Provide the [x, y] coordinate of the cell's center where the given text is located.  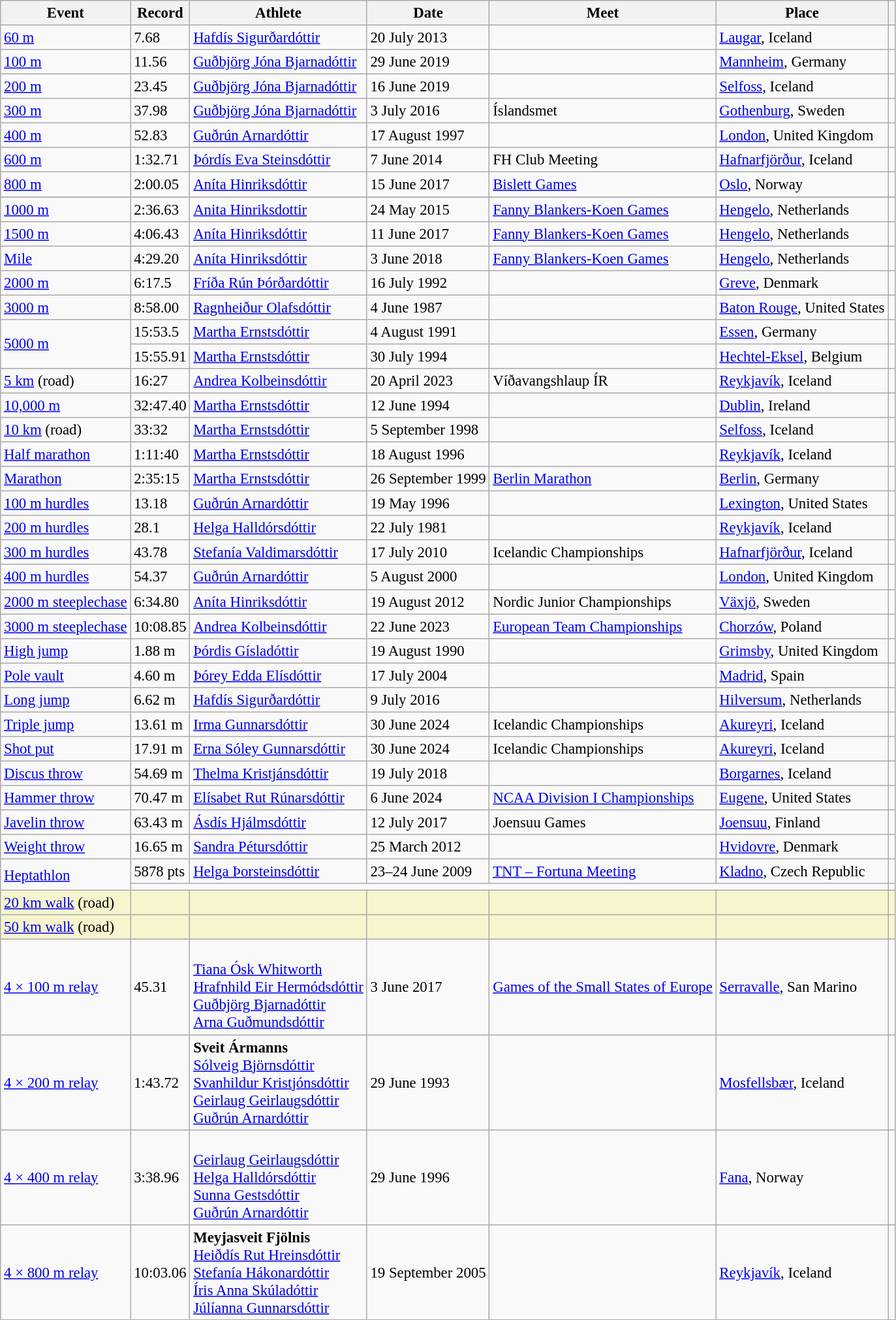
12 June 1994 [428, 405]
2000 m [65, 283]
32:47.40 [161, 405]
4 × 400 m relay [65, 1177]
5000 m [65, 345]
Kladno, Czech Republic [802, 872]
43.78 [161, 553]
Madrid, Spain [802, 675]
Mosfellsbær, Iceland [802, 1082]
200 m [65, 87]
18 August 1996 [428, 455]
Þórdís Eva Steinsdóttir [278, 160]
300 m [65, 111]
13.18 [161, 504]
Meet [603, 13]
Anita Hinriksdottir [278, 209]
4:06.43 [161, 234]
Meyjasveit FjölnisHeiðdís Rut HreinsdóttirStefanía HákonardóttirÍris Anna SkúladóttirJúlíanna Gunnarsdóttir [278, 1272]
Sveit ÁrmannsSólveig BjörnsdóttirSvanhildur KristjónsdóttirGeirlaug GeirlaugsdóttirGuðrún Arnardóttir [278, 1082]
Irma Gunnarsdóttir [278, 724]
10:08.85 [161, 626]
Essen, Germany [802, 332]
Date [428, 13]
Geirlaug GeirlaugsdóttirHelga HalldórsdóttirSunna GestsdóttirGuðrún Arnardóttir [278, 1177]
Grimsby, United Kingdom [802, 651]
Baton Rouge, United States [802, 307]
Nordic Junior Championships [603, 602]
15 June 2017 [428, 185]
6.62 m [161, 700]
3000 m steeplechase [65, 626]
Víðavangshlaup ÍR [603, 381]
2:35:15 [161, 479]
20 July 2013 [428, 38]
Athlete [278, 13]
Lexington, United States [802, 504]
Borgarnes, Iceland [802, 773]
Hilversum, Netherlands [802, 700]
26 September 1999 [428, 479]
Games of the Small States of Europe [603, 987]
Berlin Marathon [603, 479]
16 July 1992 [428, 283]
Thelma Kristjánsdóttir [278, 773]
4.60 m [161, 675]
9 July 2016 [428, 700]
4 × 200 m relay [65, 1082]
37.98 [161, 111]
30 July 1994 [428, 356]
Chorzów, Poland [802, 626]
Triple jump [65, 724]
50 km walk (road) [65, 927]
17 July 2010 [428, 553]
3 June 2018 [428, 258]
200 m hurdles [65, 528]
19 July 2018 [428, 773]
Ásdís Hjálmsdóttir [278, 823]
Helga Þorsteinsdóttir [278, 872]
45.31 [161, 987]
6:34.80 [161, 602]
Pole vault [65, 675]
Weight throw [65, 847]
1000 m [65, 209]
22 July 1981 [428, 528]
7.68 [161, 38]
25 March 2012 [428, 847]
400 m hurdles [65, 577]
2:36.63 [161, 209]
Stefanía Valdimarsdóttir [278, 553]
800 m [65, 185]
10 km (road) [65, 430]
Bislett Games [603, 185]
3000 m [65, 307]
17 August 1997 [428, 136]
Växjö, Sweden [802, 602]
Fríða Rún Þórðardóttir [278, 283]
2:00.05 [161, 185]
Shot put [65, 749]
3 July 2016 [428, 111]
16 June 2019 [428, 87]
29 June 1993 [428, 1082]
13.61 m [161, 724]
10,000 m [65, 405]
Record [161, 13]
23–24 June 2009 [428, 872]
54.37 [161, 577]
4 × 800 m relay [65, 1272]
3 June 2017 [428, 987]
Erna Sóley Gunnarsdóttir [278, 749]
19 September 2005 [428, 1272]
1:11:40 [161, 455]
Oslo, Norway [802, 185]
NCAA Division I Championships [603, 798]
5 September 1998 [428, 430]
16.65 m [161, 847]
Serravalle, San Marino [802, 987]
Dublin, Ireland [802, 405]
20 April 2023 [428, 381]
11.56 [161, 62]
Gothenburg, Sweden [802, 111]
29 June 1996 [428, 1177]
6:17.5 [161, 283]
24 May 2015 [428, 209]
TNT – Fortuna Meeting [603, 872]
1:43.72 [161, 1082]
11 June 2017 [428, 234]
Berlin, Germany [802, 479]
63.43 m [161, 823]
Elísabet Rut Rúnarsdóttir [278, 798]
20 km walk (road) [65, 903]
15:55.91 [161, 356]
2000 m steeplechase [65, 602]
19 May 1996 [428, 504]
Joensuu Games [603, 823]
Fana, Norway [802, 1177]
FH Club Meeting [603, 160]
1:32.71 [161, 160]
Marathon [65, 479]
17 July 2004 [428, 675]
Sandra Pétursdóttir [278, 847]
33:32 [161, 430]
Eugene, United States [802, 798]
100 m [65, 62]
European Team Championships [603, 626]
Laugar, Iceland [802, 38]
400 m [65, 136]
60 m [65, 38]
Discus throw [65, 773]
70.47 m [161, 798]
54.69 m [161, 773]
4 June 1987 [428, 307]
17.91 m [161, 749]
8:58.00 [161, 307]
Mile [65, 258]
1500 m [65, 234]
1.88 m [161, 651]
100 m hurdles [65, 504]
4 × 100 m relay [65, 987]
Half marathon [65, 455]
6 June 2024 [428, 798]
16:27 [161, 381]
High jump [65, 651]
Mannheim, Germany [802, 62]
Hammer throw [65, 798]
Helga Halldórsdóttir [278, 528]
19 August 1990 [428, 651]
5878 pts [161, 872]
Event [65, 13]
12 July 2017 [428, 823]
Heptathlon [65, 875]
22 June 2023 [428, 626]
19 August 2012 [428, 602]
23.45 [161, 87]
Joensuu, Finland [802, 823]
Þórdis Gísladóttir [278, 651]
52.83 [161, 136]
Place [802, 13]
Javelin throw [65, 823]
Ragnheiður Olafsdóttir [278, 307]
10:03.06 [161, 1272]
Íslandsmet [603, 111]
600 m [65, 160]
15:53.5 [161, 332]
7 June 2014 [428, 160]
4 August 1991 [428, 332]
28.1 [161, 528]
4:29.20 [161, 258]
300 m hurdles [65, 553]
Tiana Ósk WhitworthHrafnhild Eir HermódsdóttirGuðbjörg BjarnadóttirArna Guðmundsdóttir [278, 987]
Hvidovre, Denmark [802, 847]
Þórey Edda Elísdóttir [278, 675]
3:38.96 [161, 1177]
5 August 2000 [428, 577]
5 km (road) [65, 381]
Greve, Denmark [802, 283]
Long jump [65, 700]
29 June 2019 [428, 62]
Hechtel-Eksel, Belgium [802, 356]
